Provide the [X, Y] coordinate of the cell's center where the given text is located.  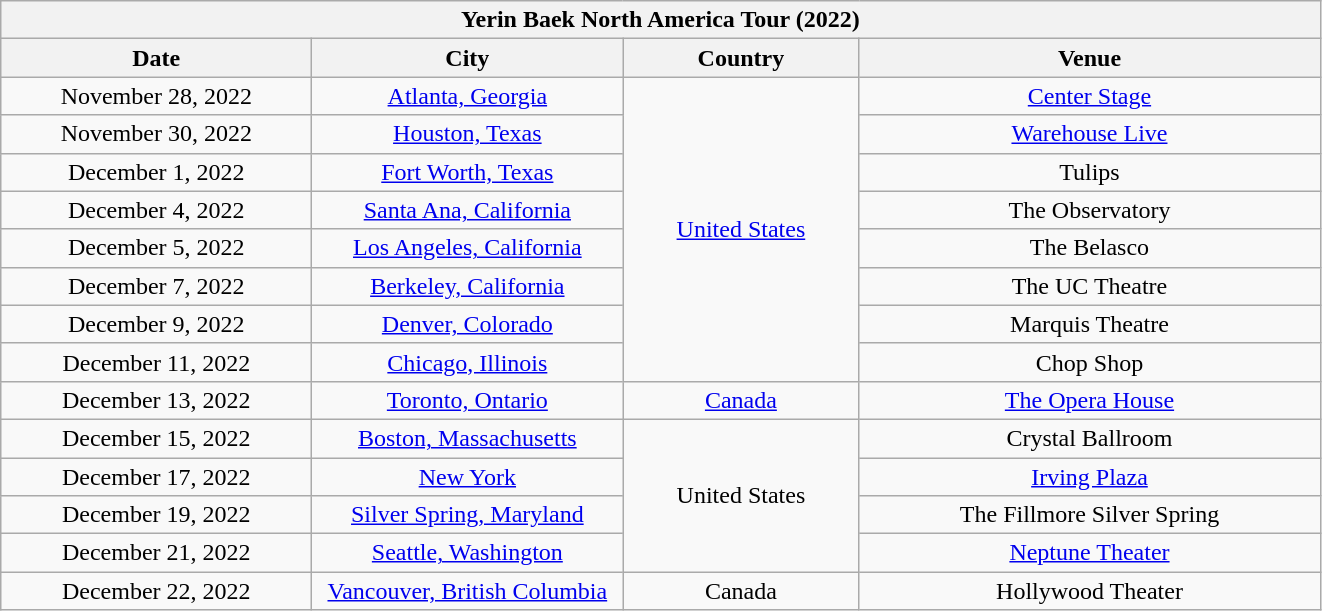
Yerin Baek North America Tour (2022) [660, 20]
December 1, 2022 [156, 172]
December 13, 2022 [156, 400]
The Belasco [1090, 248]
Warehouse Live [1090, 134]
Neptune Theater [1090, 553]
Denver, Colorado [468, 324]
December 22, 2022 [156, 591]
Fort Worth, Texas [468, 172]
Toronto, Ontario [468, 400]
December 19, 2022 [156, 515]
Chop Shop [1090, 362]
Irving Plaza [1090, 477]
December 4, 2022 [156, 210]
December 11, 2022 [156, 362]
Hollywood Theater [1090, 591]
Seattle, Washington [468, 553]
Houston, Texas [468, 134]
New York [468, 477]
Center Stage [1090, 96]
November 28, 2022 [156, 96]
Date [156, 58]
December 17, 2022 [156, 477]
City [468, 58]
Chicago, Illinois [468, 362]
December 15, 2022 [156, 438]
Crystal Ballroom [1090, 438]
The Observatory [1090, 210]
Country [741, 58]
December 5, 2022 [156, 248]
The Opera House [1090, 400]
Boston, Massachusetts [468, 438]
The UC Theatre [1090, 286]
November 30, 2022 [156, 134]
December 9, 2022 [156, 324]
December 21, 2022 [156, 553]
December 7, 2022 [156, 286]
Marquis Theatre [1090, 324]
Tulips [1090, 172]
Atlanta, Georgia [468, 96]
Venue [1090, 58]
Los Angeles, California [468, 248]
Silver Spring, Maryland [468, 515]
The Fillmore Silver Spring [1090, 515]
Santa Ana, California [468, 210]
Vancouver, British Columbia [468, 591]
Berkeley, California [468, 286]
